Capture the cell that displays the provided text and extract its [X, Y] central coordinate. 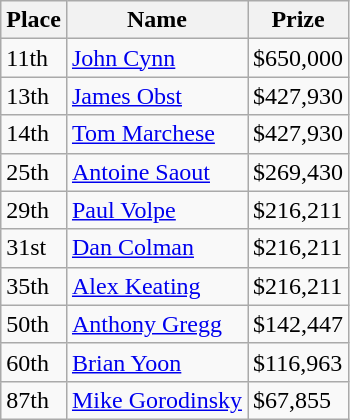
Antoine Saout [156, 172]
John Cynn [156, 58]
87th [34, 400]
Mike Gorodinsky [156, 400]
$142,447 [298, 324]
Tom Marchese [156, 134]
$269,430 [298, 172]
29th [34, 210]
50th [34, 324]
$67,855 [298, 400]
35th [34, 286]
13th [34, 96]
Dan Colman [156, 248]
Brian Yoon [156, 362]
11th [34, 58]
14th [34, 134]
31st [34, 248]
$116,963 [298, 362]
Place [34, 20]
Anthony Gregg [156, 324]
$650,000 [298, 58]
James Obst [156, 96]
Alex Keating [156, 286]
60th [34, 362]
Paul Volpe [156, 210]
25th [34, 172]
Name [156, 20]
Prize [298, 20]
